Pinpoint the cell where the given text exists, returning its [x, y] midpoint coordinate. 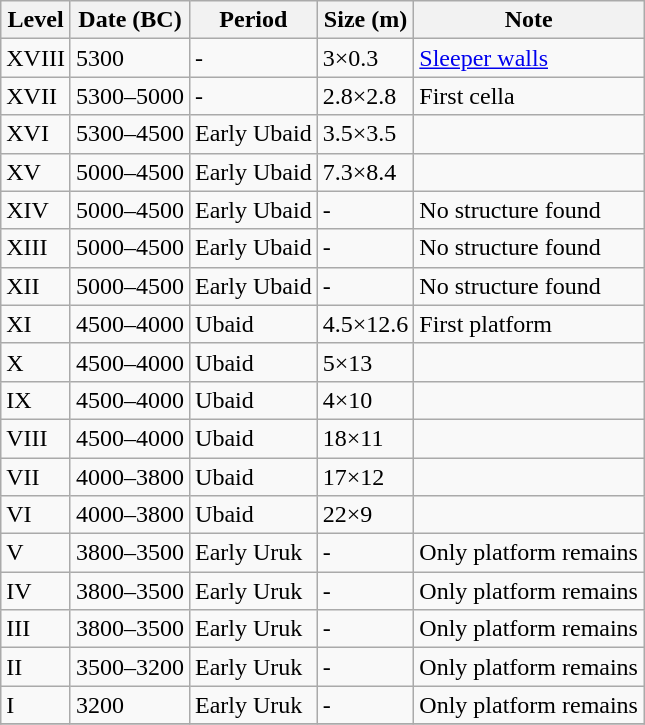
XV [36, 172]
Note [529, 20]
17×12 [366, 477]
XVI [36, 134]
Date (BC) [130, 20]
18×11 [366, 438]
VII [36, 477]
5300–4500 [130, 134]
XIII [36, 248]
XI [36, 324]
3×0.3 [366, 58]
IX [36, 400]
VI [36, 515]
V [36, 553]
III [36, 629]
Period [254, 20]
I [36, 705]
3500–3200 [130, 667]
3200 [130, 705]
XII [36, 286]
IV [36, 591]
II [36, 667]
2.8×2.8 [366, 96]
X [36, 362]
7.3×8.4 [366, 172]
VIII [36, 438]
4.5×12.6 [366, 324]
5×13 [366, 362]
3.5×3.5 [366, 134]
Sleeper walls [529, 58]
4×10 [366, 400]
First platform [529, 324]
First cella [529, 96]
Size (m) [366, 20]
XVIII [36, 58]
Level [36, 20]
XVII [36, 96]
5300 [130, 58]
5300–5000 [130, 96]
XIV [36, 210]
22×9 [366, 515]
